Capture the cell that displays the provided text and extract its [x, y] central coordinate. 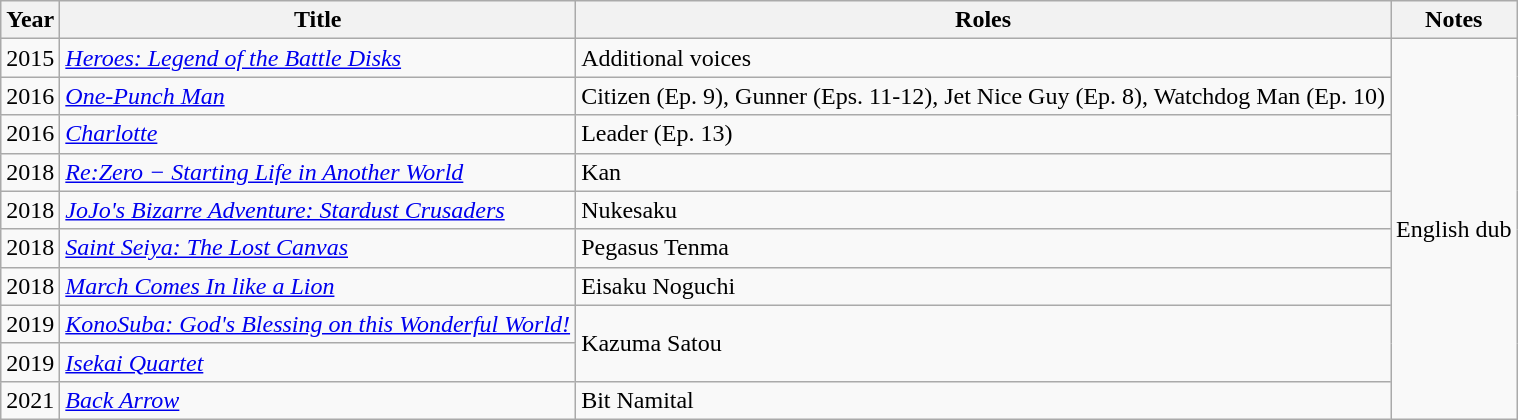
March Comes In like a Lion [318, 286]
JoJo's Bizarre Adventure: Stardust Crusaders [318, 210]
Leader (Ep. 13) [984, 134]
Roles [984, 20]
Year [30, 20]
Heroes: Legend of the Battle Disks [318, 58]
Eisaku Noguchi [984, 286]
Kan [984, 172]
KonoSuba: God's Blessing on this Wonderful World! [318, 324]
Back Arrow [318, 400]
English dub [1454, 230]
Bit Namital [984, 400]
Isekai Quartet [318, 362]
One-Punch Man [318, 96]
Kazuma Satou [984, 343]
2015 [30, 58]
Re:Zero − Starting Life in Another World [318, 172]
Charlotte [318, 134]
Citizen (Ep. 9), Gunner (Eps. 11-12), Jet Nice Guy (Ep. 8), Watchdog Man (Ep. 10) [984, 96]
Additional voices [984, 58]
Title [318, 20]
Saint Seiya: The Lost Canvas [318, 248]
2021 [30, 400]
Nukesaku [984, 210]
Notes [1454, 20]
Pegasus Tenma [984, 248]
